Capture the cell that displays the provided text and extract its (x, y) central coordinate. 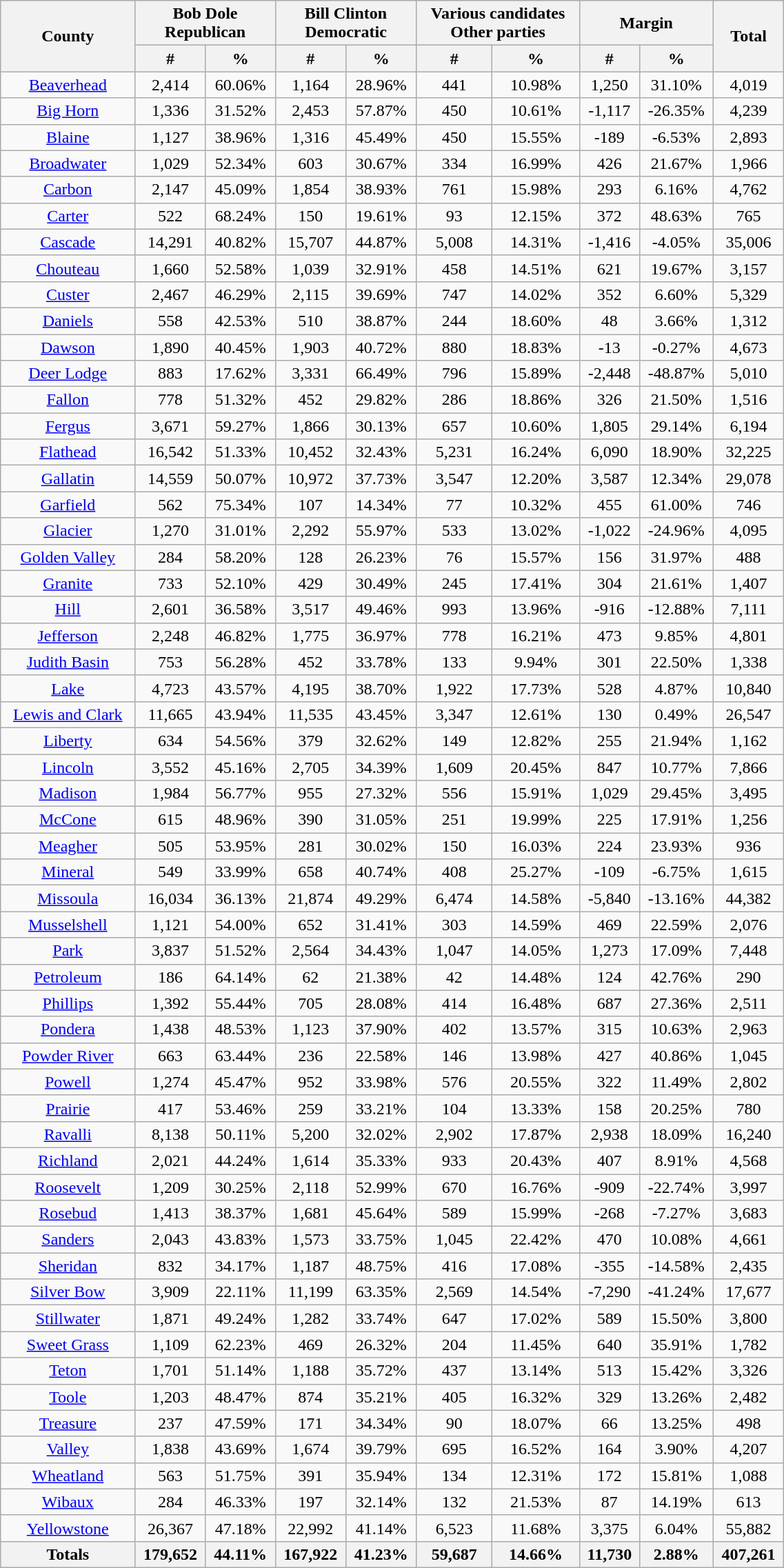
293 (610, 190)
133 (454, 662)
18.60% (536, 321)
1,162 (749, 741)
90 (454, 1423)
45.09% (240, 190)
12.20% (536, 479)
19.67% (676, 268)
6.04% (676, 1528)
130 (610, 714)
14.05% (536, 951)
171 (310, 1423)
Total (749, 36)
34.34% (381, 1423)
245 (454, 583)
25.27% (536, 872)
Granite (68, 583)
3,517 (310, 610)
-916 (610, 610)
-5,840 (610, 898)
17.62% (240, 374)
16.76% (536, 1187)
Madison (68, 794)
1,573 (310, 1240)
38.37% (240, 1214)
417 (170, 1108)
43.45% (381, 714)
Big Horn (68, 111)
3,837 (170, 951)
31.97% (676, 557)
40.82% (240, 242)
26.32% (381, 1345)
124 (610, 977)
62.23% (240, 1345)
35.91% (676, 1345)
303 (454, 925)
Petroleum (68, 977)
657 (454, 426)
3,331 (310, 374)
936 (749, 846)
2,414 (170, 85)
-1,022 (610, 531)
37.90% (381, 1029)
4,801 (749, 636)
498 (749, 1423)
18.09% (676, 1134)
11.49% (676, 1082)
10.32% (536, 505)
Deer Lodge (68, 374)
22.59% (676, 925)
-2,448 (610, 374)
45.16% (240, 767)
1,127 (170, 137)
2,893 (749, 137)
379 (310, 741)
43.94% (240, 714)
2,569 (454, 1292)
Treasure (68, 1423)
21,874 (310, 898)
1,854 (310, 190)
4,019 (749, 85)
7,448 (749, 951)
15.42% (676, 1371)
-1,117 (610, 111)
14,291 (170, 242)
10.63% (676, 1029)
251 (454, 820)
1,922 (454, 688)
35,006 (749, 242)
40.86% (676, 1056)
45.64% (381, 1214)
15.57% (536, 557)
29,078 (749, 479)
455 (610, 505)
32.43% (381, 452)
1,336 (170, 111)
17.02% (536, 1318)
42.53% (240, 321)
4,095 (749, 531)
22,992 (310, 1528)
259 (310, 1108)
761 (454, 190)
Sweet Grass (68, 1345)
Park (68, 951)
5,231 (454, 452)
32.02% (381, 1134)
1,312 (749, 321)
2,802 (749, 1082)
1,209 (170, 1187)
Garfield (68, 505)
14.31% (536, 242)
Roosevelt (68, 1187)
796 (454, 374)
1,109 (170, 1345)
49.46% (381, 610)
17.91% (676, 820)
30.49% (381, 583)
Blaine (68, 137)
663 (170, 1056)
134 (454, 1476)
1,407 (749, 583)
29.14% (676, 426)
35.21% (381, 1397)
-12.88% (676, 610)
11,665 (170, 714)
-6.53% (676, 137)
-41.24% (676, 1292)
44.87% (381, 242)
17.87% (536, 1134)
3,347 (454, 714)
52.34% (240, 163)
56.77% (240, 794)
416 (454, 1266)
167,922 (310, 1554)
1,701 (170, 1371)
48.75% (381, 1266)
29.82% (381, 400)
8.91% (676, 1160)
329 (610, 1397)
51.75% (240, 1476)
281 (310, 846)
437 (454, 1371)
7,111 (749, 610)
48.53% (240, 1029)
255 (610, 741)
4,239 (749, 111)
17,677 (749, 1292)
-13 (610, 347)
2,118 (310, 1187)
164 (610, 1449)
20.43% (536, 1160)
1,609 (454, 767)
McCone (68, 820)
186 (170, 977)
-6.75% (676, 872)
38.87% (381, 321)
48 (610, 321)
104 (454, 1108)
10,452 (310, 452)
Gallatin (68, 479)
1,164 (310, 85)
47.59% (240, 1423)
4,661 (749, 1240)
38.93% (381, 190)
372 (610, 216)
2,601 (170, 610)
14.66% (536, 1554)
Bill ClintonDemocratic (346, 23)
32.91% (381, 268)
558 (170, 321)
40.74% (381, 872)
3,326 (749, 1371)
146 (454, 1056)
621 (610, 268)
Wibaux (68, 1502)
733 (170, 583)
3,375 (610, 1528)
55.97% (381, 531)
647 (454, 1318)
513 (610, 1371)
3,587 (610, 479)
Carbon (68, 190)
6,474 (454, 898)
Toole (68, 1397)
-13.16% (676, 898)
22.11% (240, 1292)
35.33% (381, 1160)
695 (454, 1449)
2,511 (749, 1003)
Golden Valley (68, 557)
765 (749, 216)
15.91% (536, 794)
31.10% (676, 85)
22.58% (381, 1056)
30.02% (381, 846)
5,010 (749, 374)
17.09% (676, 951)
42 (454, 977)
36.58% (240, 610)
993 (454, 610)
1,256 (749, 820)
16.03% (536, 846)
3,800 (749, 1318)
Prairie (68, 1108)
10.77% (676, 767)
42.76% (676, 977)
19.99% (536, 820)
Hill (68, 610)
1,270 (170, 531)
58.20% (240, 557)
-24.96% (676, 531)
7,866 (749, 767)
14,559 (170, 479)
45.49% (381, 137)
197 (310, 1502)
Mineral (68, 872)
1,413 (170, 1214)
Phillips (68, 1003)
21.53% (536, 1502)
36.97% (381, 636)
33.78% (381, 662)
14.19% (676, 1502)
2,248 (170, 636)
37.73% (381, 479)
53.95% (240, 846)
16.24% (536, 452)
2,292 (310, 531)
49.29% (381, 898)
883 (170, 374)
334 (454, 163)
28.08% (381, 1003)
30.67% (381, 163)
62 (310, 977)
16.52% (536, 1449)
1,438 (170, 1029)
429 (310, 583)
34.17% (240, 1266)
5,329 (749, 294)
1,338 (749, 662)
31.01% (240, 531)
Silver Bow (68, 1292)
-189 (610, 137)
47.18% (240, 1528)
1,984 (170, 794)
Yellowstone (68, 1528)
46.82% (240, 636)
-48.87% (676, 374)
705 (310, 1003)
204 (454, 1345)
87 (610, 1502)
322 (610, 1082)
Powder River (68, 1056)
2.88% (676, 1554)
2,147 (170, 190)
6,090 (610, 452)
1,775 (310, 636)
1,782 (749, 1345)
128 (310, 557)
63.44% (240, 1056)
51.32% (240, 400)
Cascade (68, 242)
315 (610, 1029)
13.25% (676, 1423)
4,195 (310, 688)
Musselshell (68, 925)
-4.05% (676, 242)
4,207 (749, 1449)
2,435 (749, 1266)
-0.27% (676, 347)
54.00% (240, 925)
640 (610, 1345)
13.02% (536, 531)
9.94% (536, 662)
753 (170, 662)
1,123 (310, 1029)
Dawson (68, 347)
746 (749, 505)
780 (749, 1108)
Powell (68, 1082)
51.14% (240, 1371)
952 (310, 1082)
4,723 (170, 688)
4.87% (676, 688)
2,902 (454, 1134)
603 (310, 163)
31.41% (381, 925)
33.99% (240, 872)
15,707 (310, 242)
23.93% (676, 846)
63.35% (381, 1292)
Valley (68, 1449)
3,671 (170, 426)
Richland (68, 1160)
0.49% (676, 714)
1,966 (749, 163)
93 (454, 216)
5,008 (454, 242)
12.61% (536, 714)
26,367 (170, 1528)
Lewis and Clark (68, 714)
-109 (610, 872)
21.61% (676, 583)
12.15% (536, 216)
20.55% (536, 1082)
-26.35% (676, 111)
16,542 (170, 452)
45.47% (240, 1082)
13.33% (536, 1108)
563 (170, 1476)
26,547 (749, 714)
Custer (68, 294)
1,838 (170, 1449)
2,076 (749, 925)
390 (310, 820)
522 (170, 216)
225 (610, 820)
658 (310, 872)
11,730 (610, 1554)
Stillwater (68, 1318)
2,963 (749, 1029)
16,240 (749, 1134)
3,495 (749, 794)
40.72% (381, 347)
12.34% (676, 479)
402 (454, 1029)
224 (610, 846)
13.57% (536, 1029)
286 (454, 400)
Sheridan (68, 1266)
14.58% (536, 898)
6.16% (676, 190)
Totals (68, 1554)
1,660 (170, 268)
615 (170, 820)
880 (454, 347)
427 (610, 1056)
14.51% (536, 268)
-22.74% (676, 1187)
11.68% (536, 1528)
12.31% (536, 1476)
11,535 (310, 714)
1,121 (170, 925)
43.57% (240, 688)
22.50% (676, 662)
304 (610, 583)
847 (610, 767)
3,997 (749, 1187)
17.73% (536, 688)
132 (454, 1502)
21.94% (676, 741)
18.07% (536, 1423)
50.07% (240, 479)
Lincoln (68, 767)
1,088 (749, 1476)
14.59% (536, 925)
Liberty (68, 741)
Teton (68, 1371)
Flathead (68, 452)
1,871 (170, 1318)
17.08% (536, 1266)
236 (310, 1056)
33.98% (381, 1082)
426 (610, 163)
16.48% (536, 1003)
59,687 (454, 1554)
4,762 (749, 190)
41.23% (381, 1554)
352 (610, 294)
1,188 (310, 1371)
488 (749, 557)
6,194 (749, 426)
-909 (610, 1187)
38.96% (240, 137)
46.29% (240, 294)
County (68, 36)
15.98% (536, 190)
3,157 (749, 268)
2,115 (310, 294)
13.96% (536, 610)
41.14% (381, 1528)
172 (610, 1476)
549 (170, 872)
16.32% (536, 1397)
556 (454, 794)
52.99% (381, 1187)
Lake (68, 688)
18.86% (536, 400)
Fallon (68, 400)
Carter (68, 216)
29.45% (676, 794)
408 (454, 872)
-355 (610, 1266)
149 (454, 741)
Missoula (68, 898)
11,199 (310, 1292)
407,261 (749, 1554)
43.83% (240, 1240)
1,250 (610, 85)
12.82% (536, 741)
27.36% (676, 1003)
-268 (610, 1214)
14.48% (536, 977)
1,187 (310, 1266)
687 (610, 1003)
1,282 (310, 1318)
156 (610, 557)
57.87% (381, 111)
747 (454, 294)
414 (454, 1003)
39.69% (381, 294)
405 (454, 1397)
10.08% (676, 1240)
15.81% (676, 1476)
5,200 (310, 1134)
458 (454, 268)
64.14% (240, 977)
6.60% (676, 294)
1,674 (310, 1449)
1,805 (610, 426)
3,547 (454, 479)
576 (454, 1082)
52.58% (240, 268)
Wheatland (68, 1476)
13.26% (676, 1397)
28.96% (381, 85)
441 (454, 85)
1,866 (310, 426)
34.39% (381, 767)
15.99% (536, 1214)
14.34% (381, 505)
4,673 (749, 347)
874 (310, 1397)
Meagher (68, 846)
Daniels (68, 321)
Broadwater (68, 163)
33.21% (381, 1108)
670 (454, 1187)
3,909 (170, 1292)
51.33% (240, 452)
30.25% (240, 1187)
652 (310, 925)
634 (170, 741)
10,840 (749, 688)
60.06% (240, 85)
1,047 (454, 951)
20.45% (536, 767)
3.66% (676, 321)
50.11% (240, 1134)
613 (749, 1502)
26.23% (381, 557)
407 (610, 1160)
9.85% (676, 636)
18.83% (536, 347)
1,903 (310, 347)
Fergus (68, 426)
2,021 (170, 1160)
179,652 (170, 1554)
32.62% (381, 741)
1,316 (310, 137)
290 (749, 977)
562 (170, 505)
21.67% (676, 163)
4,568 (749, 1160)
10.98% (536, 85)
38.70% (381, 688)
16.21% (536, 636)
-7,290 (610, 1292)
13.98% (536, 1056)
18.90% (676, 452)
20.25% (676, 1108)
48.96% (240, 820)
17.41% (536, 583)
1,516 (749, 400)
505 (170, 846)
2,467 (170, 294)
Margin (646, 23)
48.63% (676, 216)
31.05% (381, 820)
2,453 (310, 111)
33.75% (381, 1240)
40.45% (240, 347)
-7.27% (676, 1214)
48.47% (240, 1397)
10.61% (536, 111)
66 (610, 1423)
14.54% (536, 1292)
933 (454, 1160)
1,273 (610, 951)
44.11% (240, 1554)
35.72% (381, 1371)
Jefferson (68, 636)
44.24% (240, 1160)
Ravalli (68, 1134)
-1,416 (610, 242)
Bob DoleRepublican (205, 23)
8,138 (170, 1134)
1,039 (310, 268)
2,564 (310, 951)
10.60% (536, 426)
22.42% (536, 1240)
35.94% (381, 1476)
473 (610, 636)
15.55% (536, 137)
68.24% (240, 216)
1,392 (170, 1003)
Sanders (68, 1240)
16,034 (170, 898)
76 (454, 557)
1,274 (170, 1082)
39.79% (381, 1449)
51.52% (240, 951)
3,683 (749, 1214)
Glacier (68, 531)
470 (610, 1240)
16.99% (536, 163)
32,225 (749, 452)
15.50% (676, 1318)
301 (610, 662)
Beaverhead (68, 85)
2,043 (170, 1240)
10,972 (310, 479)
533 (454, 531)
Judith Basin (68, 662)
49.24% (240, 1318)
1,615 (749, 872)
27.32% (381, 794)
107 (310, 505)
55.44% (240, 1003)
46.33% (240, 1502)
2,938 (610, 1134)
55,882 (749, 1528)
52.10% (240, 583)
6,523 (454, 1528)
1,614 (310, 1160)
32.14% (381, 1502)
832 (170, 1266)
1,890 (170, 347)
1,681 (310, 1214)
34.43% (381, 951)
14.02% (536, 294)
528 (610, 688)
19.61% (381, 216)
237 (170, 1423)
326 (610, 400)
61.00% (676, 505)
3,552 (170, 767)
56.28% (240, 662)
3.90% (676, 1449)
Pondera (68, 1029)
158 (610, 1108)
36.13% (240, 898)
30.13% (381, 426)
244 (454, 321)
21.38% (381, 977)
66.49% (381, 374)
955 (310, 794)
21.50% (676, 400)
Various candidatesOther parties (498, 23)
43.69% (240, 1449)
13.14% (536, 1371)
31.52% (240, 111)
59.27% (240, 426)
15.89% (536, 374)
11.45% (536, 1345)
2,482 (749, 1397)
2,705 (310, 767)
1,203 (170, 1397)
-14.58% (676, 1266)
510 (310, 321)
77 (454, 505)
391 (310, 1476)
Chouteau (68, 268)
Rosebud (68, 1214)
33.74% (381, 1318)
75.34% (240, 505)
54.56% (240, 741)
44,382 (749, 898)
53.46% (240, 1108)
